Find where the given text appears and provide that cell's center as [x, y] coordinate. 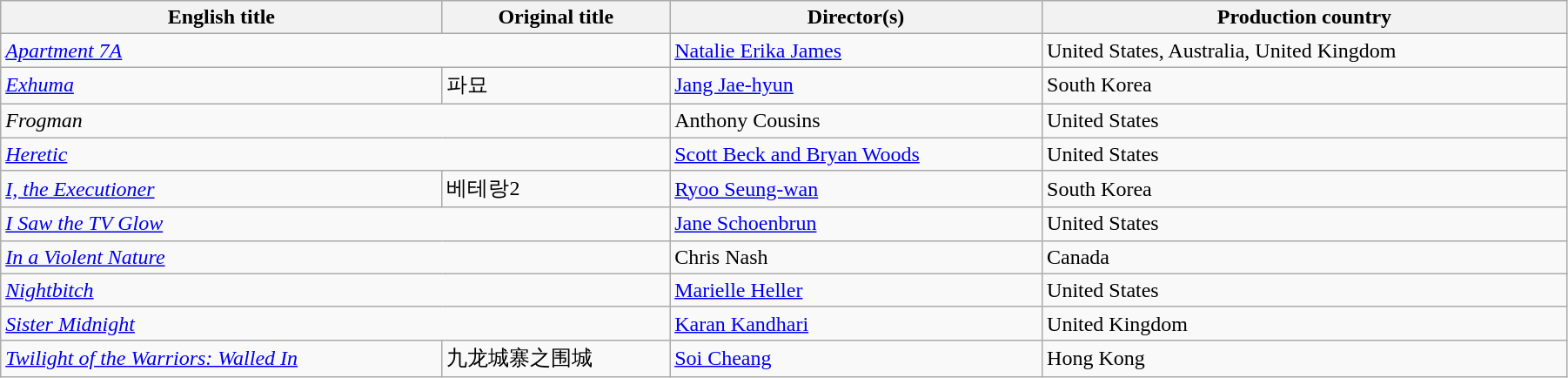
九龙城寨之围城 [556, 359]
Marielle Heller [856, 290]
Jang Jae-hyun [856, 85]
Hong Kong [1305, 359]
Soi Cheang [856, 359]
United Kingdom [1305, 323]
Director(s) [856, 17]
파묘 [556, 85]
In a Violent Nature [336, 257]
Heretic [336, 154]
Scott Beck and Bryan Woods [856, 154]
Exhuma [221, 85]
Apartment 7A [336, 51]
Natalie Erika James [856, 51]
Karan Kandhari [856, 323]
Sister Midnight [336, 323]
English title [221, 17]
I Saw the TV Glow [336, 224]
Frogman [336, 120]
Chris Nash [856, 257]
Nightbitch [336, 290]
I, the Executioner [221, 190]
Ryoo Seung-wan [856, 190]
Canada [1305, 257]
베테랑2 [556, 190]
Anthony Cousins [856, 120]
Twilight of the Warriors: Walled In [221, 359]
Jane Schoenbrun [856, 224]
United States, Australia, United Kingdom [1305, 51]
Production country [1305, 17]
Original title [556, 17]
